From the cell containing the given text, extract its center point as [x, y] coordinate. 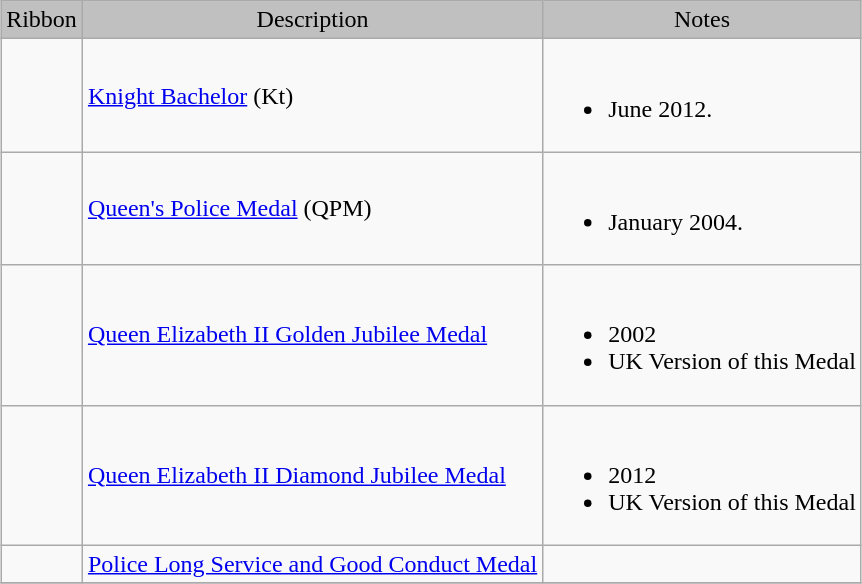
Knight Bachelor (Kt) [312, 96]
January 2004. [702, 208]
2012UK Version of this Medal [702, 475]
Notes [702, 20]
2002UK Version of this Medal [702, 335]
Police Long Service and Good Conduct Medal [312, 564]
June 2012. [702, 96]
Queen Elizabeth II Diamond Jubilee Medal [312, 475]
Queen's Police Medal (QPM) [312, 208]
Queen Elizabeth II Golden Jubilee Medal [312, 335]
Ribbon [42, 20]
Description [312, 20]
